Capture the cell that displays the provided text and extract its (x, y) central coordinate. 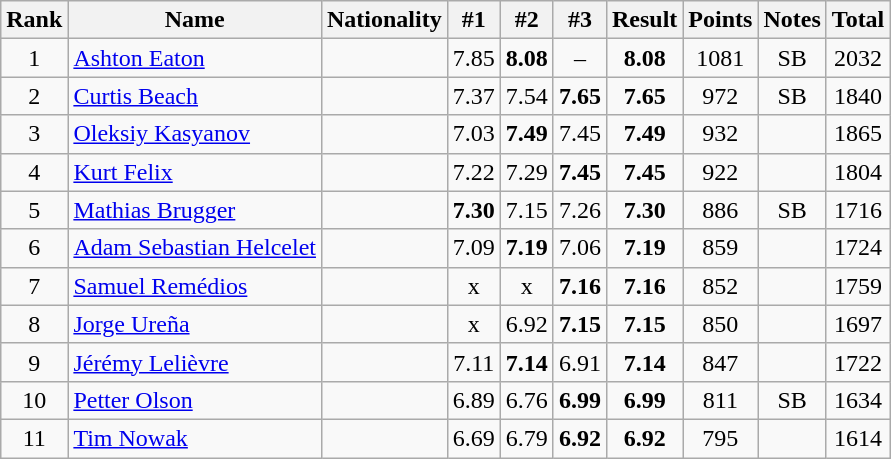
1697 (858, 324)
2 (34, 96)
7.09 (474, 248)
1724 (858, 248)
7 (34, 286)
#2 (526, 20)
11 (34, 438)
3 (34, 134)
1759 (858, 286)
Jorge Ureña (195, 324)
6 (34, 248)
Mathias Brugger (195, 210)
Adam Sebastian Helcelet (195, 248)
Points (720, 20)
Samuel Remédios (195, 286)
1865 (858, 134)
6.91 (580, 362)
852 (720, 286)
922 (720, 172)
#1 (474, 20)
859 (720, 248)
10 (34, 400)
847 (720, 362)
1716 (858, 210)
Name (195, 20)
1804 (858, 172)
1634 (858, 400)
9 (34, 362)
Total (858, 20)
7.03 (474, 134)
2032 (858, 58)
Result (644, 20)
932 (720, 134)
Curtis Beach (195, 96)
Petter Olson (195, 400)
#3 (580, 20)
– (580, 58)
1614 (858, 438)
7.29 (526, 172)
Rank (34, 20)
7.85 (474, 58)
4 (34, 172)
6.89 (474, 400)
5 (34, 210)
7.54 (526, 96)
Oleksiy Kasyanov (195, 134)
886 (720, 210)
6.69 (474, 438)
Nationality (384, 20)
1840 (858, 96)
Tim Nowak (195, 438)
811 (720, 400)
7.11 (474, 362)
1722 (858, 362)
795 (720, 438)
7.37 (474, 96)
Notes (792, 20)
Jérémy Lelièvre (195, 362)
7.22 (474, 172)
Ashton Eaton (195, 58)
850 (720, 324)
8 (34, 324)
6.76 (526, 400)
972 (720, 96)
6.79 (526, 438)
7.06 (580, 248)
1081 (720, 58)
Kurt Felix (195, 172)
7.26 (580, 210)
1 (34, 58)
